Determine the (X, Y) coordinate at the center of the cell enclosing the given text.  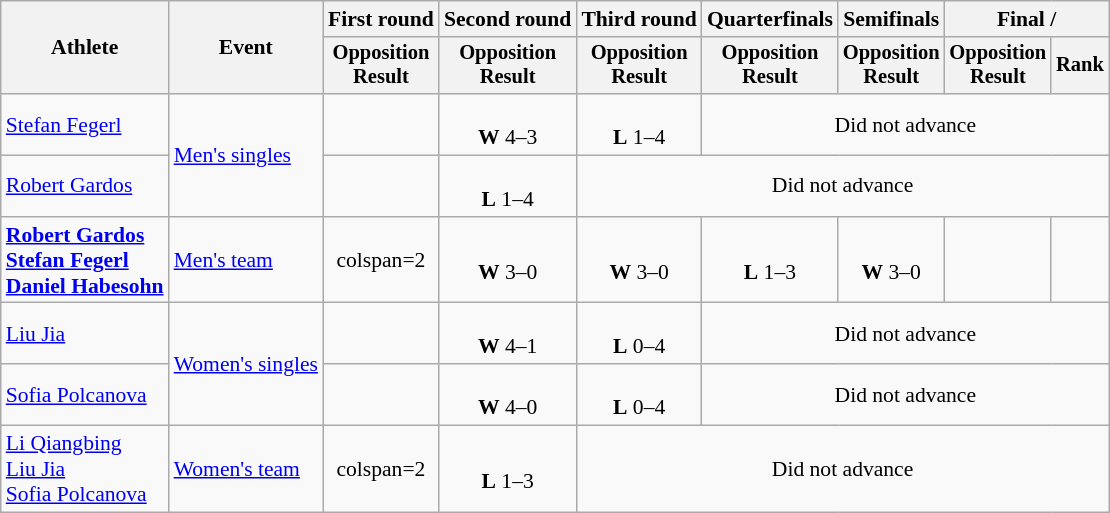
Third round (639, 19)
W 4–3 (508, 124)
W 4–1 (508, 334)
Sofia Polcanova (85, 394)
Li QiangbingLiu JiaSofia Polcanova (85, 470)
W 4–0 (508, 394)
Robert Gardos (85, 186)
Robert GardosStefan FegerlDaniel Habesohn (85, 260)
Athlete (85, 48)
First round (381, 19)
Stefan Fegerl (85, 124)
Men's singles (246, 155)
Event (246, 48)
Men's team (246, 260)
Rank (1080, 66)
Women's team (246, 470)
Semifinals (892, 19)
Second round (508, 19)
Women's singles (246, 364)
Liu Jia (85, 334)
Final / (1027, 19)
Quarterfinals (770, 19)
